Scan for the cell matching the given text and deliver its [X, Y] coordinate at center. 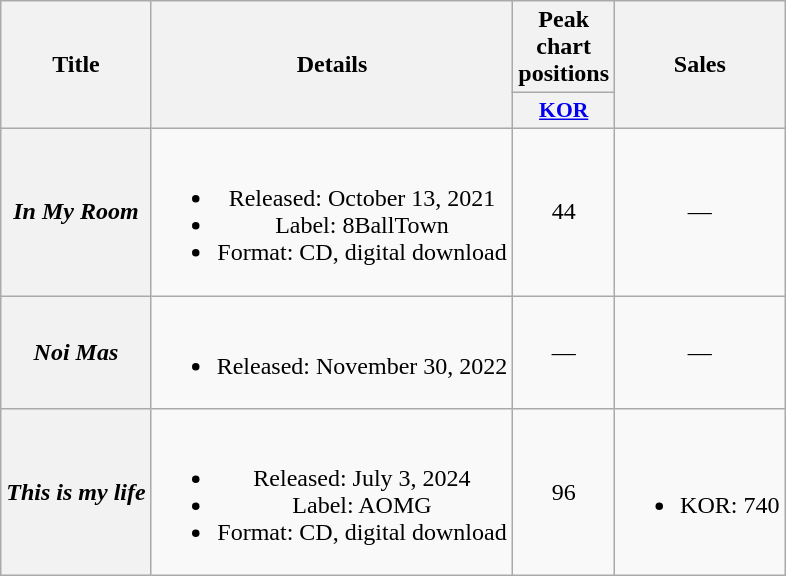
Details [332, 65]
Released: October 13, 2021Label: 8BallTownFormat: CD, digital download [332, 212]
Released: November 30, 2022 [332, 352]
KOR [564, 111]
Released: July 3, 2024Label: AOMGFormat: CD, digital download [332, 492]
KOR: 740 [700, 492]
Noi Mas [76, 352]
This is my life [76, 492]
In My Room [76, 212]
Peak chart positions [564, 47]
96 [564, 492]
44 [564, 212]
Sales [700, 65]
Title [76, 65]
